From the cell containing the given text, extract its center point as (x, y) coordinate. 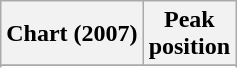
Peakposition (189, 34)
Chart (2007) (72, 34)
